Find where the given text appears and provide that cell's center as [x, y] coordinate. 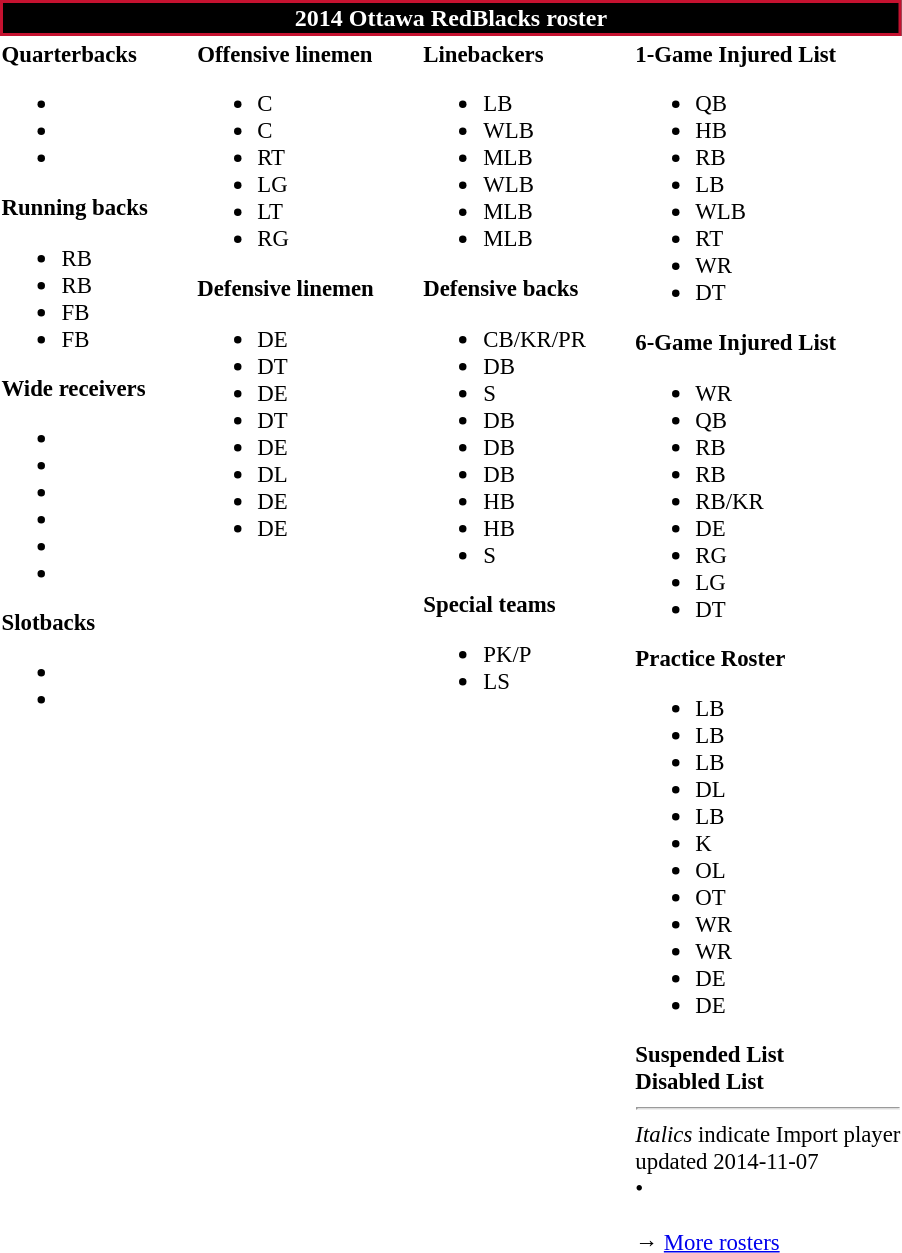
2014 Ottawa RedBlacks roster [451, 18]
